Locate the cell with the specified text and output its [x, y] center coordinate. 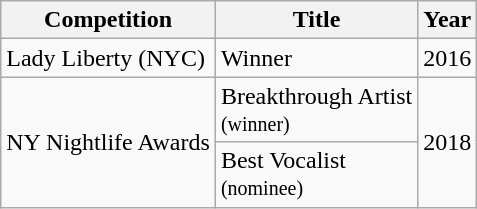
Winner [316, 58]
Breakthrough Artist(winner) [316, 110]
2016 [448, 58]
Competition [108, 20]
Best Vocalist(nominee) [316, 174]
Title [316, 20]
Lady Liberty (NYC) [108, 58]
Year [448, 20]
NY Nightlife Awards [108, 142]
2018 [448, 142]
